For the text-containing cell, return its midpoint in (x, y) coordinate format. 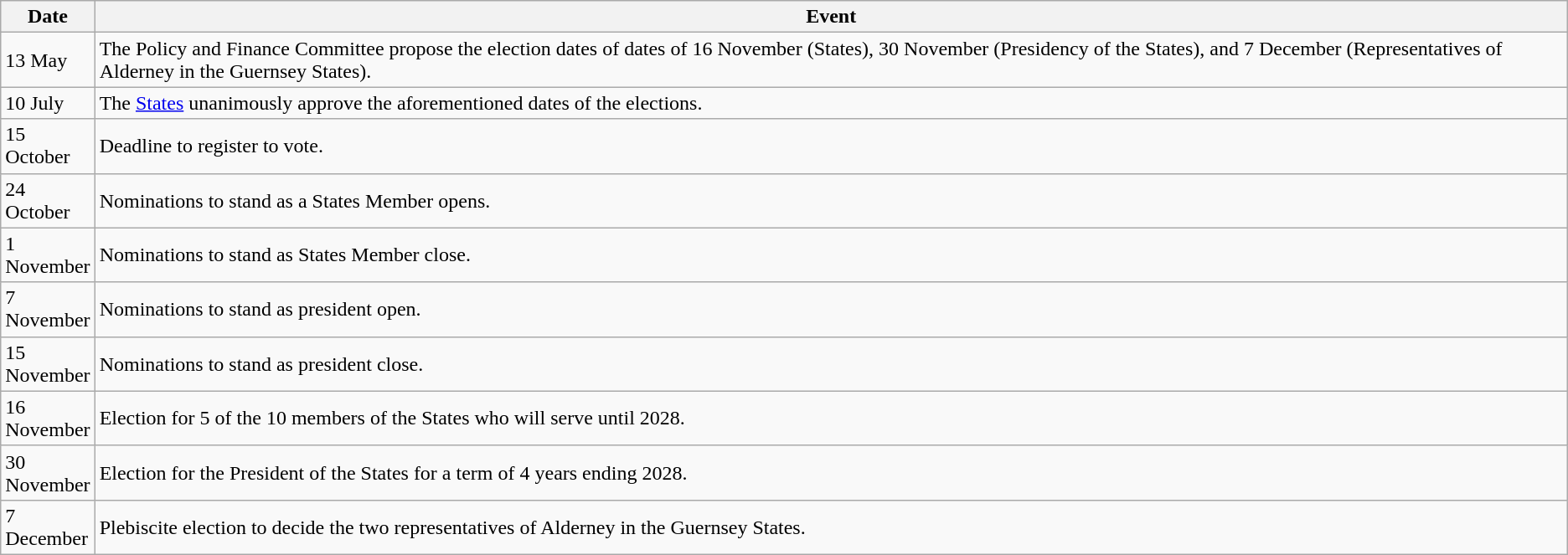
7 December (48, 527)
Election for 5 of the 10 members of the States who will serve until 2028. (831, 419)
15 November (48, 363)
Plebiscite election to decide the two representatives of Alderney in the Guernsey States. (831, 527)
Election for the President of the States for a term of 4 years ending 2028. (831, 472)
The States unanimously approve the aforementioned dates of the elections. (831, 103)
Date (48, 17)
Event (831, 17)
13 May (48, 60)
24 October (48, 201)
Nominations to stand as States Member close. (831, 254)
Nominations to stand as president close. (831, 363)
Nominations to stand as a States Member opens. (831, 201)
Deadline to register to vote. (831, 146)
7 November (48, 310)
10 July (48, 103)
30 November (48, 472)
1 November (48, 254)
15 October (48, 146)
16 November (48, 419)
Nominations to stand as president open. (831, 310)
